Pinpoint the cell where the given text exists, returning its (x, y) midpoint coordinate. 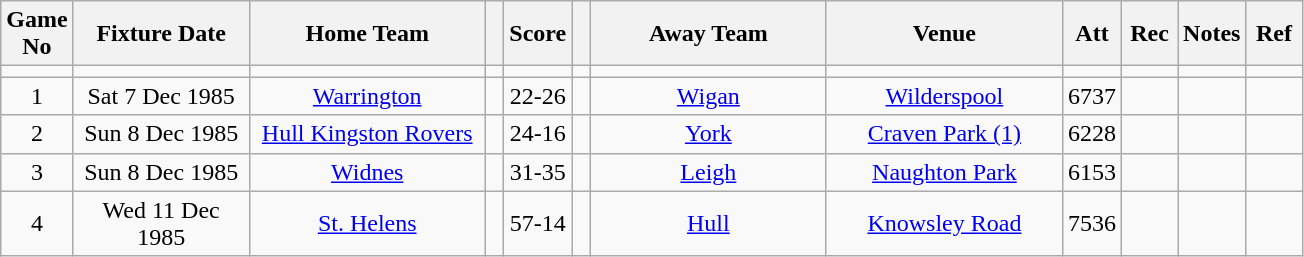
Widnes (367, 172)
Att (1092, 34)
1 (37, 96)
Notes (1212, 34)
Score (538, 34)
4 (37, 224)
22-26 (538, 96)
Game No (37, 34)
Warrington (367, 96)
6228 (1092, 134)
7536 (1092, 224)
Craven Park (1) (944, 134)
6153 (1092, 172)
Leigh (708, 172)
24-16 (538, 134)
Ref (1274, 34)
Wilderspool (944, 96)
Fixture Date (161, 34)
Knowsley Road (944, 224)
2 (37, 134)
Rec (1150, 34)
Wigan (708, 96)
Wed 11 Dec 1985 (161, 224)
Venue (944, 34)
Home Team (367, 34)
3 (37, 172)
6737 (1092, 96)
Away Team (708, 34)
York (708, 134)
St. Helens (367, 224)
Hull Kingston Rovers (367, 134)
Sat 7 Dec 1985 (161, 96)
57-14 (538, 224)
Hull (708, 224)
31-35 (538, 172)
Naughton Park (944, 172)
